Locate the cell with the specified text and output its (X, Y) center coordinate. 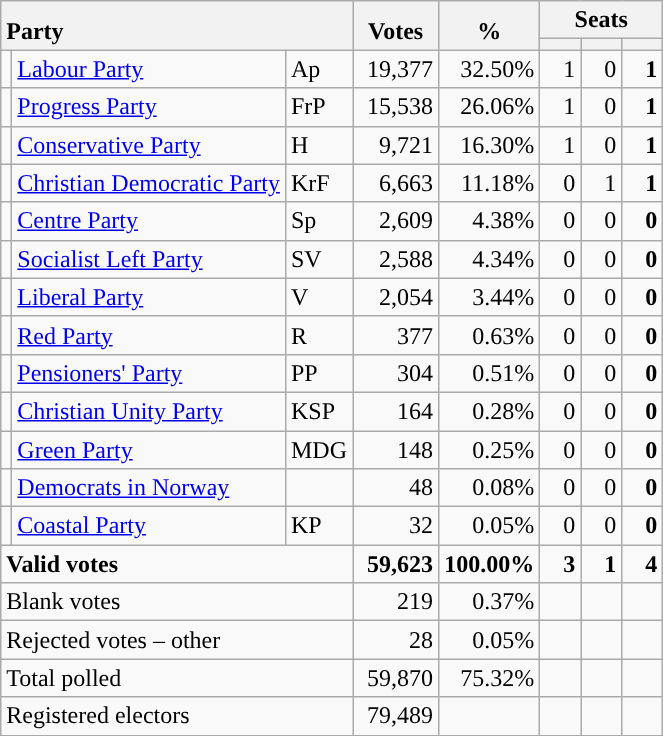
6,663 (396, 183)
0.28% (490, 411)
PP (318, 373)
Blank votes (177, 602)
75.32% (490, 678)
0.25% (490, 449)
26.06% (490, 107)
Progress Party (149, 107)
Labour Party (149, 69)
Rejected votes – other (177, 640)
219 (396, 602)
Red Party (149, 335)
59,623 (396, 564)
9,721 (396, 145)
MDG (318, 449)
Christian Unity Party (149, 411)
KrF (318, 183)
Seats (602, 20)
48 (396, 488)
Sp (318, 221)
Coastal Party (149, 526)
Green Party (149, 449)
2,609 (396, 221)
KP (318, 526)
Ap (318, 69)
16.30% (490, 145)
H (318, 145)
148 (396, 449)
Pensioners' Party (149, 373)
4.34% (490, 259)
V (318, 297)
3.44% (490, 297)
32.50% (490, 69)
% (490, 26)
377 (396, 335)
15,538 (396, 107)
Centre Party (149, 221)
11.18% (490, 183)
2,588 (396, 259)
19,377 (396, 69)
304 (396, 373)
Liberal Party (149, 297)
0.51% (490, 373)
32 (396, 526)
Christian Democratic Party (149, 183)
SV (318, 259)
0.37% (490, 602)
Registered electors (177, 716)
Conservative Party (149, 145)
Votes (396, 26)
0.08% (490, 488)
FrP (318, 107)
3 (560, 564)
100.00% (490, 564)
R (318, 335)
Total polled (177, 678)
28 (396, 640)
2,054 (396, 297)
164 (396, 411)
Socialist Left Party (149, 259)
Valid votes (177, 564)
59,870 (396, 678)
4 (642, 564)
Democrats in Norway (149, 488)
79,489 (396, 716)
Party (177, 26)
KSP (318, 411)
0.63% (490, 335)
4.38% (490, 221)
